Return [X, Y] of the center of cell containing provided text 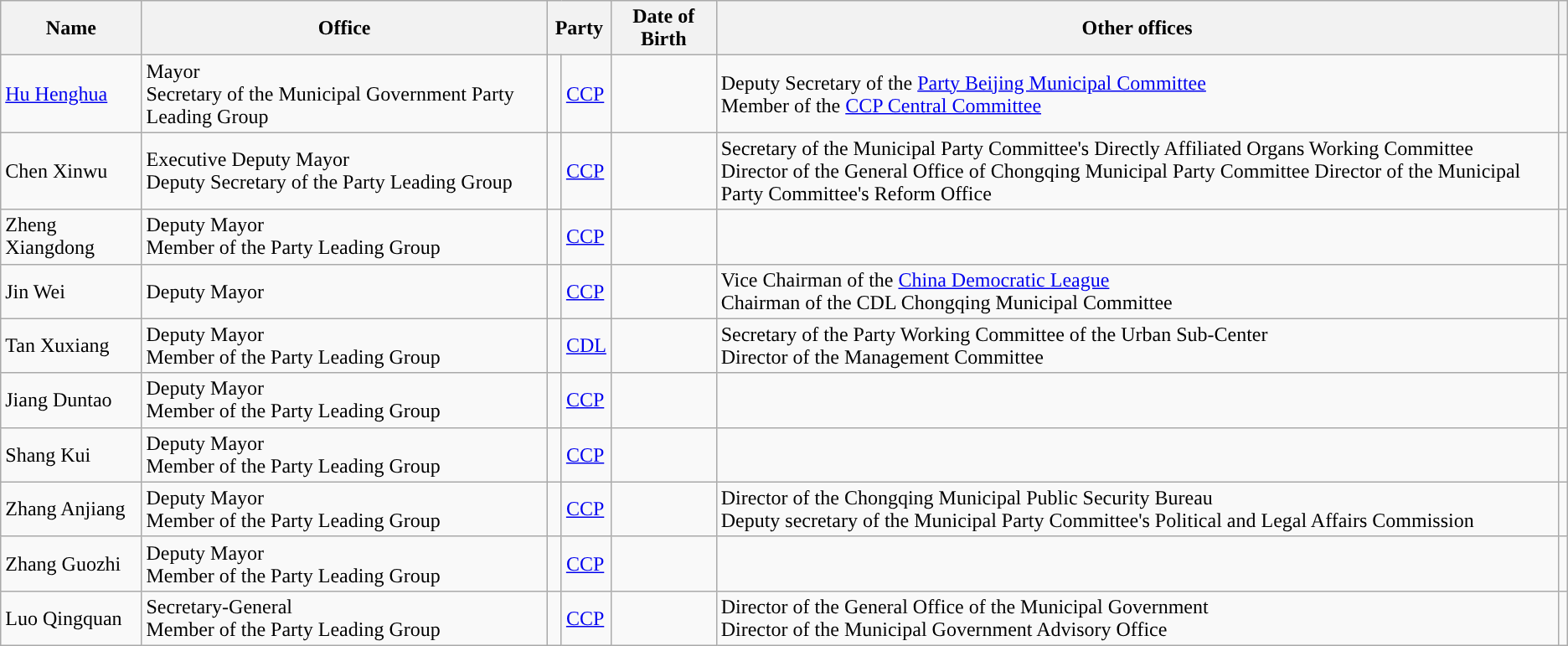
Deputy Mayor [344, 292]
Jin Wei [71, 292]
Executive Deputy MayorDeputy Secretary of the Party Leading Group [344, 171]
Vice Chairman of the China Democratic LeagueChairman of the CDL Chongqing Municipal Committee [1137, 292]
Jiang Duntao [71, 401]
Deputy Secretary of the Party Beijing Municipal CommitteeMember of the CCP Central Committee [1137, 94]
Chen Xinwu [71, 171]
Zhang Guozhi [71, 563]
CDL [586, 345]
Director of the Chongqing Municipal Public Security BureauDeputy secretary of the Municipal Party Committee's Political and Legal Affairs Commission [1137, 509]
Tan Xuxiang [71, 345]
Other offices [1137, 28]
Luo Qingquan [71, 618]
Office [344, 28]
Shang Kui [71, 454]
Director of the General Office of the Municipal GovernmentDirector of the Municipal Government Advisory Office [1137, 618]
Party [579, 28]
Name [71, 28]
Date of Birth [663, 28]
Hu Henghua [71, 94]
Secretary of the Party Working Committee of the Urban Sub-CenterDirector of the Management Committee [1137, 345]
Zhang Anjiang [71, 509]
MayorSecretary of the Municipal Government Party Leading Group [344, 94]
Zheng Xiangdong [71, 236]
Secretary-GeneralMember of the Party Leading Group [344, 618]
